Provide the [X, Y] coordinate of the cell's center where the given text is located.  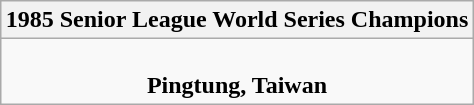
Pingtung, Taiwan [237, 72]
1985 Senior League World Series Champions [237, 20]
